Find where the given text appears and provide that cell's center as (X, Y) coordinate. 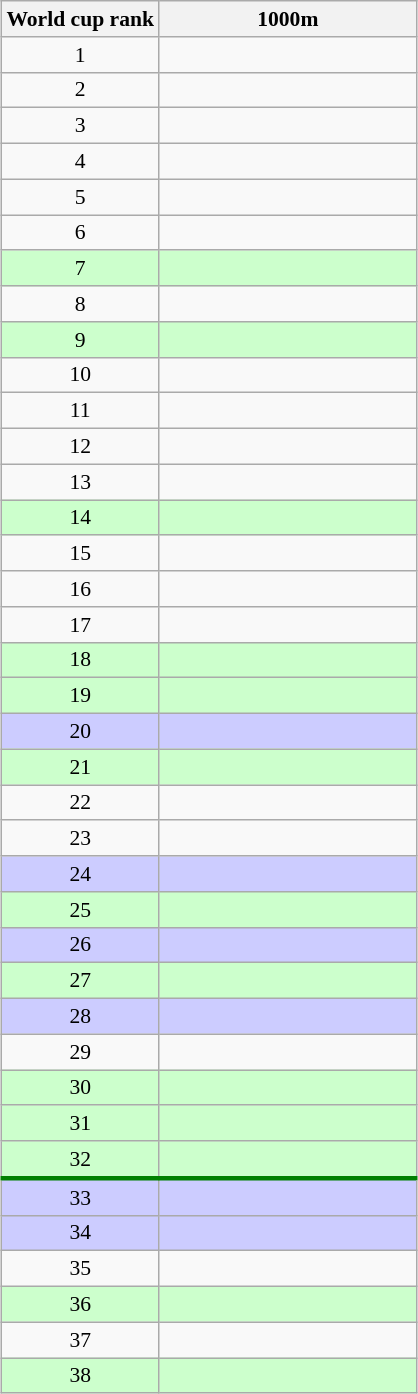
1 (80, 55)
34 (80, 1233)
19 (80, 696)
31 (80, 1124)
27 (80, 981)
30 (80, 1088)
14 (80, 518)
9 (80, 340)
3 (80, 126)
29 (80, 1052)
28 (80, 1017)
4 (80, 162)
12 (80, 447)
5 (80, 197)
17 (80, 625)
25 (80, 910)
2 (80, 90)
20 (80, 732)
21 (80, 767)
6 (80, 233)
11 (80, 411)
15 (80, 554)
23 (80, 839)
7 (80, 269)
16 (80, 589)
22 (80, 803)
24 (80, 874)
38 (80, 1376)
36 (80, 1305)
18 (80, 660)
8 (80, 304)
35 (80, 1269)
13 (80, 482)
26 (80, 945)
1000m (288, 19)
37 (80, 1340)
World cup rank (80, 19)
32 (80, 1160)
33 (80, 1196)
10 (80, 375)
